Output the [x, y] coordinate of the center of the cell containing the given text.  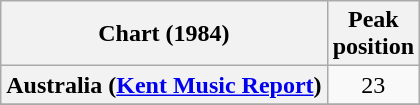
23 [373, 85]
Chart (1984) [164, 34]
Australia (Kent Music Report) [164, 85]
Peakposition [373, 34]
